Capture the cell that displays the provided text and extract its (x, y) central coordinate. 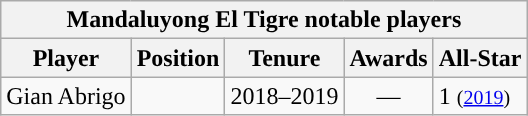
1 (2019) (480, 96)
Awards (388, 58)
Position (178, 58)
Mandaluyong El Tigre notable players (264, 20)
All-Star (480, 58)
Tenure (284, 58)
— (388, 96)
Player (66, 58)
2018–2019 (284, 96)
Gian Abrigo (66, 96)
